Detect which cell encompasses the target text, then output its [X, Y] center coordinate. 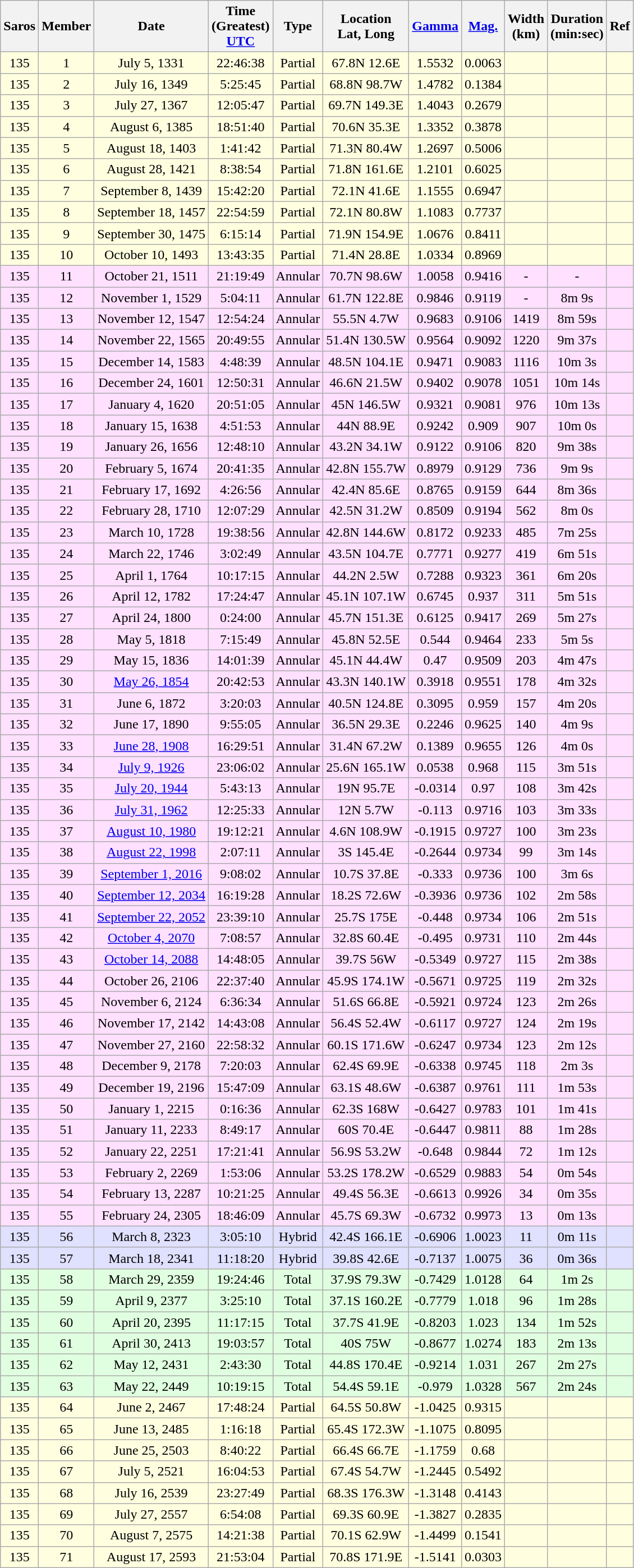
567 [526, 1386]
43 [66, 959]
29 [66, 661]
70.7N 98.6W [366, 276]
-1.5141 [435, 1557]
62.4S 69.9E [366, 1066]
23:39:10 [240, 916]
0.9761 [483, 1087]
1:41:42 [240, 148]
7m 25s [577, 532]
311 [526, 596]
14:43:08 [240, 1023]
0.959 [483, 703]
Date [151, 26]
0.6745 [435, 596]
1.1555 [435, 191]
0.1389 [435, 746]
February 13, 2287 [151, 1194]
0.7288 [435, 575]
January 26, 1656 [151, 447]
16 [66, 383]
February 17, 1692 [151, 490]
25 [66, 575]
July 27, 1367 [151, 105]
July 9, 1926 [151, 767]
0.9194 [483, 511]
8m 59s [577, 319]
3m 23s [577, 831]
November 12, 1547 [151, 319]
3m 14s [577, 852]
56 [66, 1237]
102 [526, 895]
1419 [526, 319]
0.9564 [435, 340]
60S 70.4E [366, 1130]
58 [66, 1279]
Member [66, 26]
Mag. [483, 26]
43.2N 34.1W [366, 447]
0.9323 [483, 575]
57 [66, 1258]
19:38:56 [240, 532]
Width(km) [526, 26]
50 [66, 1109]
0.3095 [435, 703]
4m 9s [577, 725]
1:16:18 [240, 1429]
August 10, 1980 [151, 831]
1.0334 [435, 255]
1.3352 [435, 127]
August 6, 1385 [151, 127]
42.4N 85.6E [366, 490]
0:24:00 [240, 617]
269 [526, 617]
August 18, 1403 [151, 148]
August 7, 2575 [151, 1535]
21:53:04 [240, 1557]
485 [526, 532]
1m 12s [577, 1151]
71.4N 28.8E [366, 255]
51.4N 130.5W [366, 340]
0.9159 [483, 490]
4m 0s [577, 746]
May 26, 1854 [151, 682]
August 22, 1998 [151, 852]
976 [526, 404]
43.5N 104.7E [366, 554]
12:05:47 [240, 105]
June 28, 1908 [151, 746]
0.8509 [435, 511]
1.0058 [435, 276]
72.1N 41.6E [366, 191]
8m 0s [577, 511]
21 [66, 490]
46 [66, 1023]
April 1, 1764 [151, 575]
July 31, 1962 [151, 810]
5 [66, 148]
2m 38s [577, 959]
March 18, 2341 [151, 1258]
0.8095 [483, 1429]
1.4043 [435, 105]
-1.0425 [435, 1408]
4m 20s [577, 703]
-0.1915 [435, 831]
71.8N 161.6E [366, 169]
15 [66, 362]
0.9233 [483, 532]
51.6S 66.8E [366, 1002]
April 12, 1782 [151, 596]
1m 41s [577, 1109]
9:55:05 [240, 725]
3:02:49 [240, 554]
5:43:13 [240, 788]
233 [526, 639]
8m 36s [577, 490]
October 26, 2106 [151, 981]
2m 12s [577, 1045]
0.909 [483, 426]
70.8S 171.9E [366, 1557]
20:42:53 [240, 682]
July 5, 1331 [151, 63]
53.2S 178.2W [366, 1173]
0.6125 [435, 617]
67.4S 54.7W [366, 1472]
March 22, 1746 [151, 554]
6m 20s [577, 575]
64.5S 50.8W [366, 1408]
43.3N 140.1W [366, 682]
10m 3s [577, 362]
49 [66, 1087]
88 [526, 1130]
0.9844 [483, 1151]
14:01:39 [240, 661]
0.3878 [483, 127]
0.9471 [435, 362]
56.9S 53.2W [366, 1151]
-1.2445 [435, 1472]
907 [526, 426]
45.8N 52.5E [366, 639]
8:49:17 [240, 1130]
60.1S 171.6W [366, 1045]
Time(Greatest)UTC [240, 26]
9 [66, 233]
1116 [526, 362]
-0.8203 [435, 1322]
10:21:25 [240, 1194]
59 [66, 1300]
April 9, 2377 [151, 1300]
March 29, 2359 [151, 1279]
January 11, 2233 [151, 1130]
28 [66, 639]
40.5N 124.8E [366, 703]
23:27:49 [240, 1493]
July 20, 1944 [151, 788]
December 24, 1601 [151, 383]
37.7S 41.9E [366, 1322]
-0.7137 [435, 1258]
-0.5349 [435, 959]
2:43:30 [240, 1365]
2m 3s [577, 1066]
2 [66, 84]
-0.6247 [435, 1045]
36.5N 29.3E [366, 725]
October 4, 2070 [151, 938]
0.9811 [483, 1130]
9m 38s [577, 447]
-0.448 [435, 916]
November 22, 1565 [151, 340]
10m 0s [577, 426]
0.6947 [483, 191]
0.9883 [483, 1173]
1.0128 [483, 1279]
February 5, 1674 [151, 468]
0.1384 [483, 84]
110 [526, 938]
0m 13s [577, 1215]
72.1N 80.8W [366, 212]
46.6N 21.5W [366, 383]
1.031 [483, 1365]
January 4, 1620 [151, 404]
419 [526, 554]
May 5, 1818 [151, 639]
5:25:45 [240, 84]
0.8411 [483, 233]
1.5532 [435, 63]
5m 51s [577, 596]
January 22, 2251 [151, 1151]
1.018 [483, 1300]
0m 36s [577, 1258]
0.8969 [483, 255]
119 [526, 981]
April 20, 2395 [151, 1322]
5m 27s [577, 617]
-0.333 [435, 874]
361 [526, 575]
37.9S 79.3W [366, 1279]
0.2246 [435, 725]
23 [66, 532]
0.8979 [435, 468]
3:20:03 [240, 703]
45.7S 69.3W [366, 1215]
0.0063 [483, 63]
39 [66, 874]
2:07:11 [240, 852]
42.8N 144.6W [366, 532]
1220 [526, 340]
40S 75W [366, 1344]
820 [526, 447]
-0.6732 [435, 1215]
-0.495 [435, 938]
0.544 [435, 639]
17 [66, 404]
0.9083 [483, 362]
September 12, 2034 [151, 895]
1.2697 [435, 148]
65.4S 172.3W [366, 1429]
24 [66, 554]
September 18, 1457 [151, 212]
May 15, 1836 [151, 661]
12:54:24 [240, 319]
157 [526, 703]
3m 51s [577, 767]
40 [66, 895]
111 [526, 1087]
54.4S 59.1E [366, 1386]
12:25:33 [240, 810]
25.7S 175E [366, 916]
18:46:09 [240, 1215]
56.4S 52.4W [366, 1023]
49.4S 56.3E [366, 1194]
562 [526, 511]
January 15, 1638 [151, 426]
June 17, 1890 [151, 725]
6:54:08 [240, 1514]
47 [66, 1045]
May 22, 2449 [151, 1386]
14 [66, 340]
53 [66, 1173]
0.5006 [483, 148]
July 16, 1349 [151, 84]
0.8172 [435, 532]
66 [66, 1450]
April 24, 1800 [151, 617]
-0.6338 [435, 1066]
736 [526, 468]
45.1N 107.1W [366, 596]
4:48:39 [240, 362]
51 [66, 1130]
1m 2s [577, 1279]
0.47 [435, 661]
4:51:53 [240, 426]
0m 11s [577, 1237]
48 [66, 1066]
2m 58s [577, 895]
3m 33s [577, 810]
1m 53s [577, 1087]
15:47:09 [240, 1087]
-0.648 [435, 1151]
0.9402 [435, 383]
-1.3148 [435, 1493]
0.9078 [483, 383]
37.1S 160.2E [366, 1300]
0.8765 [435, 490]
Duration(min:sec) [577, 26]
-0.6529 [435, 1173]
February 28, 1710 [151, 511]
December 9, 2178 [151, 1066]
96 [526, 1300]
1.1083 [435, 212]
22:54:59 [240, 212]
-0.9214 [435, 1365]
60 [66, 1322]
19N 95.7E [366, 788]
Gamma [435, 26]
33 [66, 746]
June 2, 2467 [151, 1408]
8 [66, 212]
12N 5.7W [366, 810]
183 [526, 1344]
71.3N 80.4W [366, 148]
39.8S 42.6E [366, 1258]
1.0328 [483, 1386]
7:08:57 [240, 938]
6 [66, 169]
0.9731 [483, 938]
-1.1759 [435, 1450]
52 [66, 1151]
January 1, 2215 [151, 1109]
September 22, 2052 [151, 916]
-0.7779 [435, 1300]
124 [526, 1023]
-0.0314 [435, 788]
27 [66, 617]
67 [66, 1472]
22 [66, 511]
0.9783 [483, 1109]
0.7771 [435, 554]
48.5N 104.1E [366, 362]
November 17, 2142 [151, 1023]
68.8N 98.7W [366, 84]
12:48:10 [240, 447]
0.9242 [435, 426]
-0.8677 [435, 1344]
-0.3936 [435, 895]
August 28, 1421 [151, 169]
7:20:03 [240, 1066]
1.4782 [435, 84]
13:43:35 [240, 255]
10:19:15 [240, 1386]
2m 27s [577, 1365]
September 30, 1475 [151, 233]
25.6N 165.1W [366, 767]
16:19:28 [240, 895]
44.8S 170.4E [366, 1365]
19 [66, 447]
22:58:32 [240, 1045]
11:17:15 [240, 1322]
Ref [619, 26]
44 [66, 981]
0.5492 [483, 1472]
5:04:11 [240, 298]
1.0075 [483, 1258]
-0.979 [435, 1386]
103 [526, 810]
45.1N 44.4W [366, 661]
42.8N 155.7W [366, 468]
0.2835 [483, 1514]
4m 47s [577, 661]
70.1S 62.9W [366, 1535]
4 [66, 127]
31.4N 67.2W [366, 746]
67.8N 12.6E [366, 63]
62.3S 168W [366, 1109]
35 [66, 788]
0.9724 [483, 1002]
-0.6906 [435, 1237]
644 [526, 490]
41 [66, 916]
-0.7429 [435, 1279]
2m 44s [577, 938]
69 [66, 1514]
0.9551 [483, 682]
0.9509 [483, 661]
0.968 [483, 767]
8:38:54 [240, 169]
20:51:05 [240, 404]
0m 54s [577, 1173]
267 [526, 1365]
69.3S 60.9E [366, 1514]
0.9081 [483, 404]
140 [526, 725]
70 [66, 1535]
10m 14s [577, 383]
2m 13s [577, 1344]
-0.2644 [435, 852]
126 [526, 746]
10.7S 37.8E [366, 874]
2m 24s [577, 1386]
June 6, 1872 [151, 703]
0.9464 [483, 639]
12 [66, 298]
June 25, 2503 [151, 1450]
31 [66, 703]
August 17, 2593 [151, 1557]
3m 6s [577, 874]
118 [526, 1066]
20:49:55 [240, 340]
22:37:40 [240, 981]
17:21:41 [240, 1151]
203 [526, 661]
9m 9s [577, 468]
72 [526, 1151]
5m 5s [577, 639]
2m 19s [577, 1023]
62 [66, 1365]
April 30, 2413 [151, 1344]
0m 35s [577, 1194]
1.0676 [435, 233]
0.9277 [483, 554]
-0.6427 [435, 1109]
0.9625 [483, 725]
44.2N 2.5W [366, 575]
26 [66, 596]
55 [66, 1215]
14:21:38 [240, 1535]
8:40:22 [240, 1450]
37 [66, 831]
45.9S 174.1W [366, 981]
1.0023 [483, 1237]
-0.6117 [435, 1023]
19:24:46 [240, 1279]
19:12:21 [240, 831]
45.7N 151.3E [366, 617]
0.9846 [435, 298]
3:25:10 [240, 1300]
-0.6613 [435, 1194]
0.2679 [483, 105]
63 [66, 1386]
3 [66, 105]
42 [66, 938]
65 [66, 1429]
9:08:02 [240, 874]
69.7N 149.3E [366, 105]
0.7737 [483, 212]
0.9725 [483, 981]
-0.6447 [435, 1130]
6:15:14 [240, 233]
0.9683 [435, 319]
0.9926 [483, 1194]
108 [526, 788]
0.0303 [483, 1557]
16:29:51 [240, 746]
February 24, 2305 [151, 1215]
-0.5671 [435, 981]
134 [526, 1322]
1:53:06 [240, 1173]
4m 32s [577, 682]
20 [66, 468]
November 27, 2160 [151, 1045]
July 5, 2521 [151, 1472]
0.9416 [483, 276]
71 [66, 1557]
20:41:35 [240, 468]
0.1541 [483, 1535]
16:04:53 [240, 1472]
-0.113 [435, 810]
1.2101 [435, 169]
February 2, 2269 [151, 1173]
18:51:40 [240, 127]
0.3918 [435, 682]
7 [66, 191]
0.9092 [483, 340]
June 13, 2485 [151, 1429]
0.9119 [483, 298]
4.6N 108.9W [366, 831]
0.9655 [483, 746]
0.4143 [483, 1493]
32.8S 60.4E [366, 938]
0.6025 [483, 169]
45N 146.5W [366, 404]
0.9315 [483, 1408]
11:18:20 [240, 1258]
61 [66, 1344]
2m 32s [577, 981]
17:24:47 [240, 596]
178 [526, 682]
44N 88.9E [366, 426]
July 27, 2557 [151, 1514]
October 14, 2088 [151, 959]
4:26:56 [240, 490]
0.68 [483, 1450]
22:46:38 [240, 63]
42.5N 31.2W [366, 511]
October 21, 1511 [151, 276]
October 10, 1493 [151, 255]
November 1, 1529 [151, 298]
18.2S 72.6W [366, 895]
-0.5921 [435, 1002]
-1.1075 [435, 1429]
70.6N 35.3E [366, 127]
-1.3827 [435, 1514]
19:03:57 [240, 1344]
0.9973 [483, 1215]
71.9N 154.9E [366, 233]
45 [66, 1002]
63.1S 48.6W [366, 1087]
December 19, 2196 [151, 1087]
0.9716 [483, 810]
12:50:31 [240, 383]
32 [66, 725]
0.0538 [435, 767]
23:06:02 [240, 767]
106 [526, 916]
0.97 [483, 788]
2m 51s [577, 916]
Type [298, 26]
LocationLat, Long [366, 26]
3:05:10 [240, 1237]
1m 52s [577, 1322]
March 10, 1728 [151, 532]
0.937 [483, 596]
17:48:24 [240, 1408]
1 [66, 63]
November 6, 2124 [151, 1002]
0.9129 [483, 468]
10 [66, 255]
18 [66, 426]
1.0274 [483, 1344]
Saros [20, 26]
September 1, 2016 [151, 874]
0.9122 [435, 447]
68 [66, 1493]
39.7S 56W [366, 959]
6m 51s [577, 554]
1051 [526, 383]
14:48:05 [240, 959]
10m 13s [577, 404]
21:19:49 [240, 276]
-0.6387 [435, 1087]
September 8, 1439 [151, 191]
7:15:49 [240, 639]
2m 26s [577, 1002]
66.4S 66.7E [366, 1450]
12:07:29 [240, 511]
0:16:36 [240, 1109]
9m 37s [577, 340]
42.4S 166.1E [366, 1237]
38 [66, 852]
0.9321 [435, 404]
55.5N 4.7W [366, 319]
-1.4499 [435, 1535]
99 [526, 852]
6:36:34 [240, 1002]
10:17:15 [240, 575]
0.9417 [483, 617]
May 12, 2431 [151, 1365]
8m 9s [577, 298]
1.023 [483, 1322]
101 [526, 1109]
68.3S 176.3W [366, 1493]
0.9745 [483, 1066]
3S 145.4E [366, 852]
3m 42s [577, 788]
July 16, 2539 [151, 1493]
61.7N 122.8E [366, 298]
15:42:20 [240, 191]
December 14, 1583 [151, 362]
March 8, 2323 [151, 1237]
30 [66, 682]
